Output the [X, Y] coordinate of the center of the cell containing the given text.  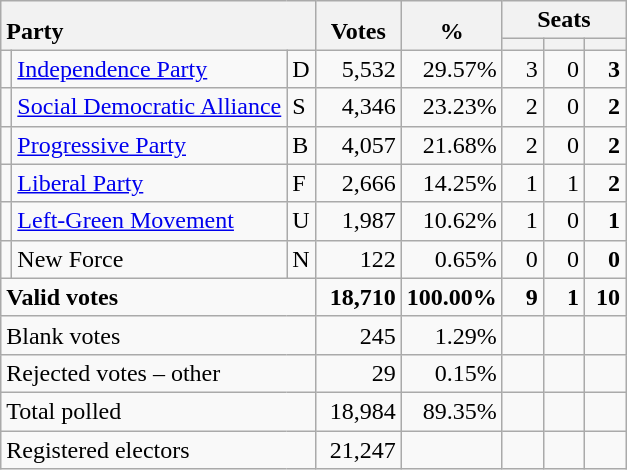
U [301, 221]
18,710 [358, 297]
21.68% [452, 145]
18,984 [358, 411]
10 [604, 297]
Left-Green Movement [150, 221]
1,987 [358, 221]
21,247 [358, 449]
Registered electors [158, 449]
4,057 [358, 145]
2,666 [358, 183]
F [301, 183]
Party [158, 26]
S [301, 107]
Blank votes [158, 335]
23.23% [452, 107]
122 [358, 259]
0.15% [452, 373]
100.00% [452, 297]
Rejected votes – other [158, 373]
Independence Party [150, 69]
New Force [150, 259]
89.35% [452, 411]
Liberal Party [150, 183]
14.25% [452, 183]
Total polled [158, 411]
Valid votes [158, 297]
5,532 [358, 69]
Progressive Party [150, 145]
4,346 [358, 107]
29.57% [452, 69]
N [301, 259]
9 [522, 297]
D [301, 69]
Votes [358, 26]
10.62% [452, 221]
Social Democratic Alliance [150, 107]
Seats [564, 20]
B [301, 145]
245 [358, 335]
29 [358, 373]
1.29% [452, 335]
0.65% [452, 259]
% [452, 26]
